Return the (x, y) coordinate for the center point of the cell that contains the specified text.  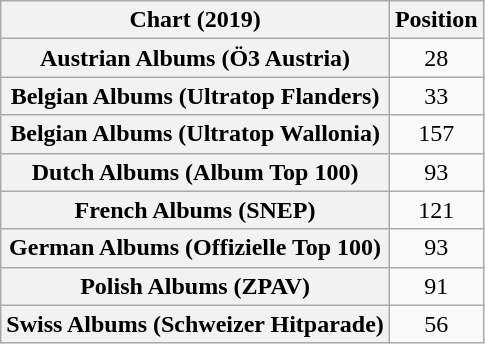
Polish Albums (ZPAV) (196, 286)
Belgian Albums (Ultratop Wallonia) (196, 134)
33 (436, 96)
Swiss Albums (Schweizer Hitparade) (196, 324)
157 (436, 134)
Dutch Albums (Album Top 100) (196, 172)
French Albums (SNEP) (196, 210)
Belgian Albums (Ultratop Flanders) (196, 96)
German Albums (Offizielle Top 100) (196, 248)
121 (436, 210)
Position (436, 20)
56 (436, 324)
91 (436, 286)
Chart (2019) (196, 20)
Austrian Albums (Ö3 Austria) (196, 58)
28 (436, 58)
